For the text-containing cell, return its midpoint in (X, Y) coordinate format. 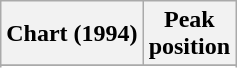
Peakposition (189, 34)
Chart (1994) (72, 34)
